Capture the cell that displays the provided text and extract its (X, Y) central coordinate. 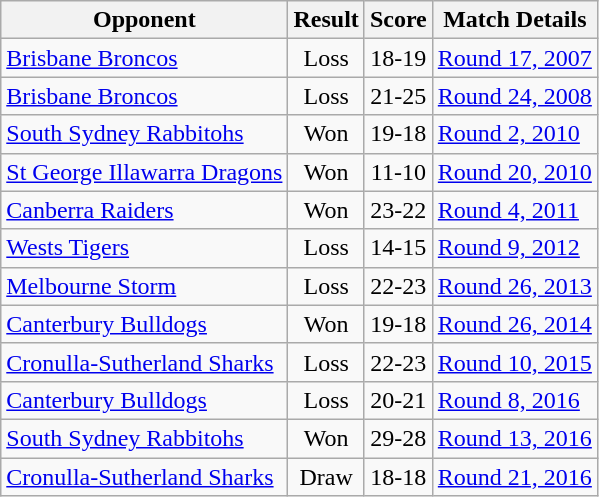
Round 4, 2011 (514, 210)
Score (398, 20)
Round 21, 2016 (514, 477)
Round 26, 2014 (514, 324)
Round 24, 2008 (514, 96)
Round 10, 2015 (514, 362)
Round 17, 2007 (514, 58)
21-25 (398, 96)
29-28 (398, 438)
Melbourne Storm (144, 286)
Wests Tigers (144, 248)
18-19 (398, 58)
14-15 (398, 248)
Match Details (514, 20)
11-10 (398, 172)
Round 8, 2016 (514, 400)
20-21 (398, 400)
Draw (326, 477)
Canberra Raiders (144, 210)
Round 13, 2016 (514, 438)
18-18 (398, 477)
St George Illawarra Dragons (144, 172)
Round 26, 2013 (514, 286)
23-22 (398, 210)
Round 9, 2012 (514, 248)
Round 2, 2010 (514, 134)
Result (326, 20)
Round 20, 2010 (514, 172)
Opponent (144, 20)
